Capture the cell that displays the provided text and extract its [x, y] central coordinate. 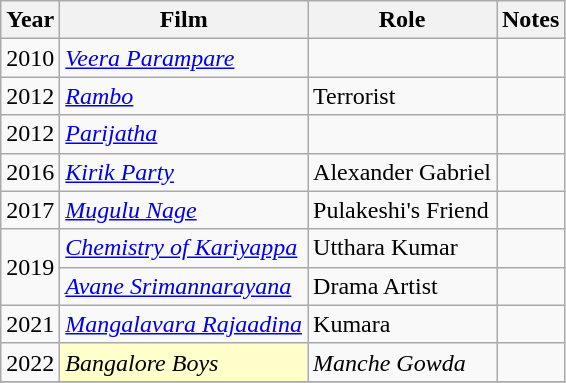
Pulakeshi's Friend [402, 210]
Mugulu Nage [184, 210]
Parijatha [184, 134]
Manche Gowda [402, 362]
Kumara [402, 324]
2016 [30, 172]
Avane Srimannarayana [184, 286]
Notes [530, 20]
Utthara Kumar [402, 248]
Terrorist [402, 96]
2017 [30, 210]
Veera Parampare [184, 58]
2022 [30, 362]
Role [402, 20]
2010 [30, 58]
Kirik Party [184, 172]
Chemistry of Kariyappa [184, 248]
Drama Artist [402, 286]
Bangalore Boys [184, 362]
Rambo [184, 96]
2021 [30, 324]
2019 [30, 267]
Alexander Gabriel [402, 172]
Film [184, 20]
Year [30, 20]
Mangalavara Rajaadina [184, 324]
